Locate the cell with the specified text and output its [x, y] center coordinate. 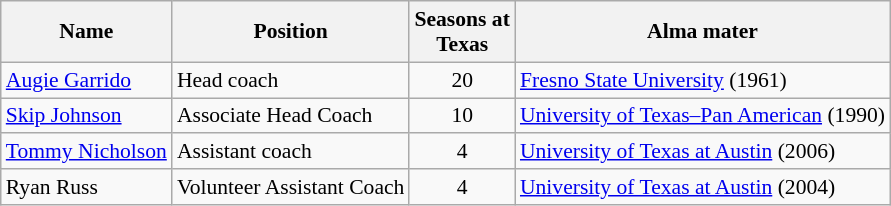
Position [291, 32]
Associate Head Coach [291, 116]
Seasons atTexas [462, 32]
10 [462, 116]
Alma mater [702, 32]
University of Texas at Austin (2006) [702, 152]
University of Texas–Pan American (1990) [702, 116]
Head coach [291, 80]
Volunteer Assistant Coach [291, 187]
Skip Johnson [86, 116]
Augie Garrido [86, 80]
Name [86, 32]
Ryan Russ [86, 187]
20 [462, 80]
Assistant coach [291, 152]
Fresno State University (1961) [702, 80]
University of Texas at Austin (2004) [702, 187]
Tommy Nicholson [86, 152]
